From the cell containing the given text, extract its center point as (X, Y) coordinate. 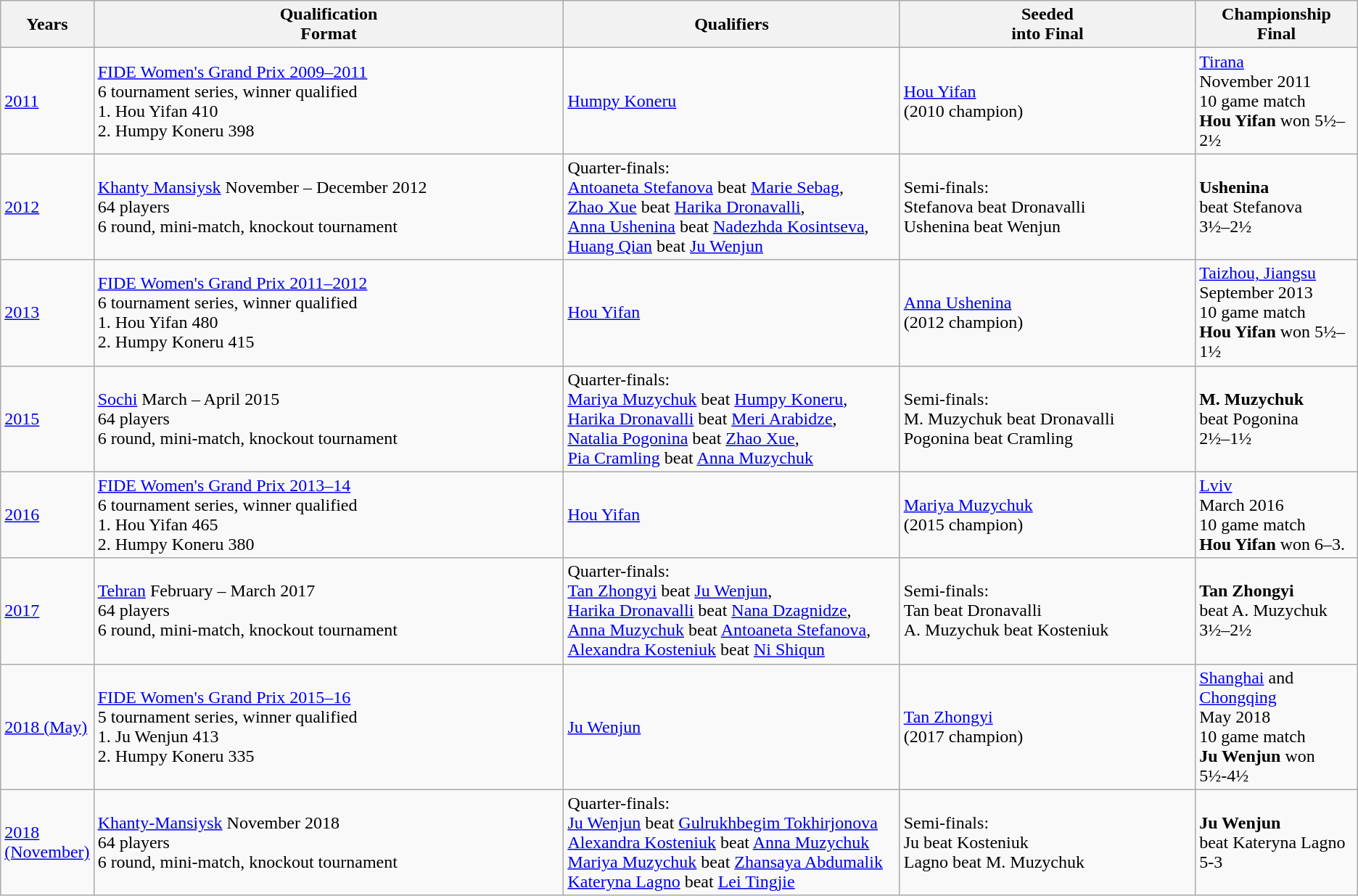
LvivMarch 201610 game matchHou Yifan won 6–3. (1277, 515)
FIDE Women's Grand Prix 2013–146 tournament series, winner qualified1. Hou Yifan 4652. Humpy Koneru 380 (329, 515)
Khanty-Mansiysk November 201864 players6 round, mini-match, knockout tournament (329, 842)
Quarter-finals:Mariya Muzychuk beat Humpy Koneru,Harika Dronavalli beat Meri Arabidze,Natalia Pogonina beat Zhao Xue,Pia Cramling beat Anna Muzychuk (731, 419)
2018 (November) (47, 842)
ChampionshipFinal (1277, 25)
2016 (47, 515)
Semi-finals:M. Muzychuk beat DronavalliPogonina beat Cramling (1048, 419)
Khanty Mansiysk November – December 201264 players6 round, mini-match, knockout tournament (329, 207)
Anna Ushenina(2012 champion) (1048, 313)
Tan Zhongyibeat A. Muzychuk3½–2½ (1277, 611)
FIDE Women's Grand Prix 2009–20116 tournament series, winner qualified1. Hou Yifan 4102. Humpy Koneru 398 (329, 101)
FIDE Women's Grand Prix 2011–20126 tournament series, winner qualified1. Hou Yifan 4802. Humpy Koneru 415 (329, 313)
Usheninabeat Stefanova3½–2½ (1277, 207)
Tehran February – March 201764 players6 round, mini-match, knockout tournament (329, 611)
Humpy Koneru (731, 101)
2018 (May) (47, 727)
Taizhou, JiangsuSeptember 201310 game matchHou Yifan won 5½–1½ (1277, 313)
Seededinto Final (1048, 25)
Semi-finals:Stefanova beat DronavalliUshenina beat Wenjun (1048, 207)
Tan Zhongyi(2017 champion) (1048, 727)
Sochi March – April 201564 players6 round, mini-match, knockout tournament (329, 419)
Semi-finals:Ju beat KosteniukLagno beat M. Muzychuk (1048, 842)
Shanghai and ChongqingMay 201810 game matchJu Wenjun won 5½-4½ (1277, 727)
2015 (47, 419)
2011 (47, 101)
Ju Wenjunbeat Kateryna Lagno5-3 (1277, 842)
FIDE Women's Grand Prix 2015–165 tournament series, winner qualified1. Ju Wenjun 4132. Humpy Koneru 335 (329, 727)
2017 (47, 611)
TiranaNovember 201110 game matchHou Yifan won 5½–2½ (1277, 101)
2012 (47, 207)
Quarter-finals:Antoaneta Stefanova beat Marie Sebag,Zhao Xue beat Harika Dronavalli,Anna Ushenina beat Nadezhda Kosintseva,Huang Qian beat Ju Wenjun (731, 207)
QualificationFormat (329, 25)
2013 (47, 313)
Years (47, 25)
Hou Yifan(2010 champion) (1048, 101)
M. Muzychukbeat Pogonina2½–1½ (1277, 419)
Qualifiers (731, 25)
Mariya Muzychuk(2015 champion) (1048, 515)
Semi-finals:Tan beat DronavalliA. Muzychuk beat Kosteniuk (1048, 611)
Ju Wenjun (731, 727)
